Return the (X, Y) coordinate for the center point of the cell that contains the specified text.  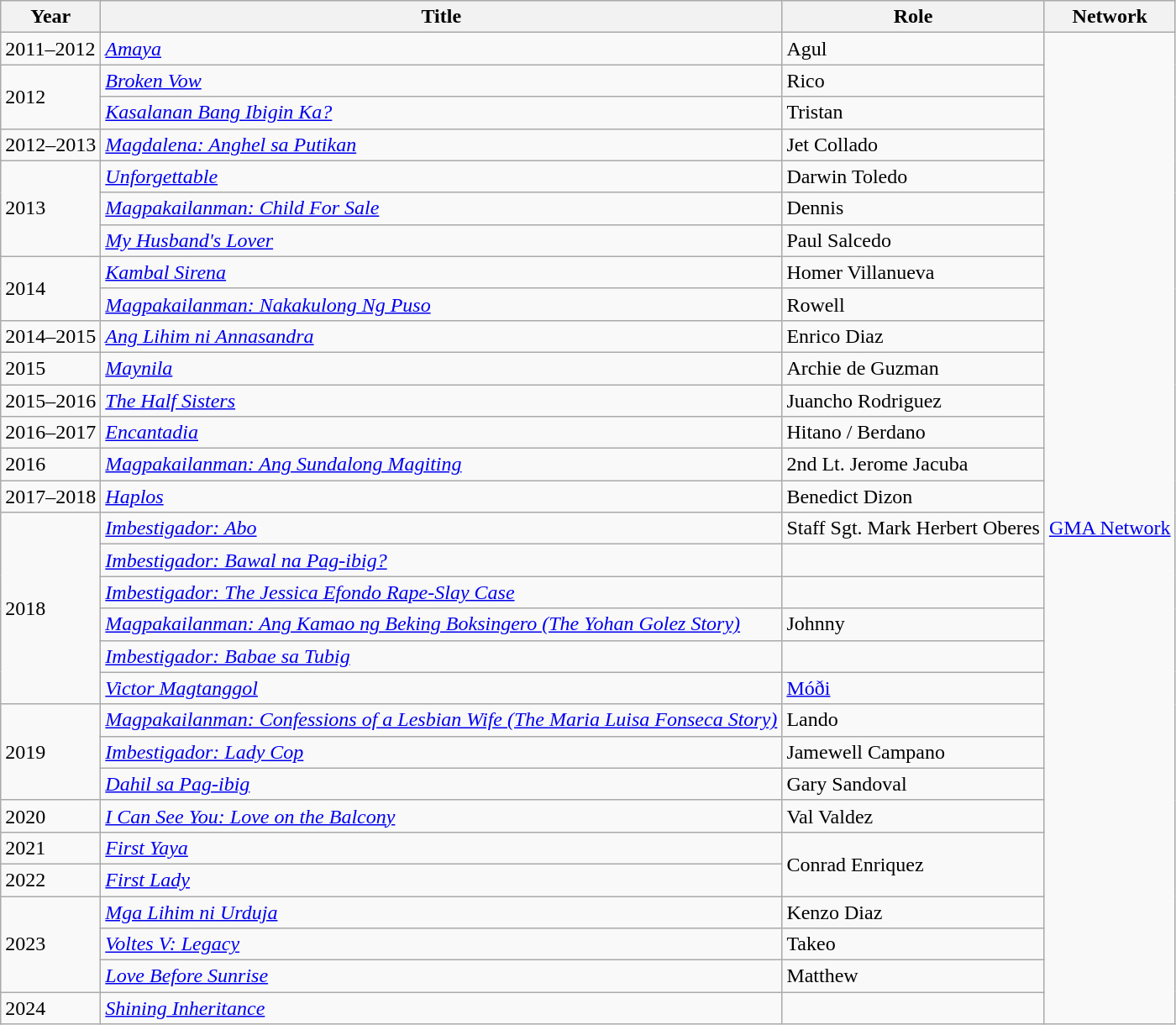
Staff Sgt. Mark Herbert Oberes (914, 528)
Imbestigador: Lady Cop (442, 752)
Magpakailanman: Child For Sale (442, 208)
The Half Sisters (442, 401)
Magdalena: Anghel sa Putikan (442, 145)
Jamewell Campano (914, 752)
2022 (50, 880)
Hitano / Berdano (914, 433)
Encantadia (442, 433)
Lando (914, 720)
Benedict Dizon (914, 497)
Móði (914, 688)
2020 (50, 816)
Homer Villanueva (914, 272)
2011–2012 (50, 49)
Magpakailanman: Nakakulong Ng Puso (442, 304)
Archie de Guzman (914, 368)
Jet Collado (914, 145)
Tristan (914, 113)
Conrad Enriquez (914, 864)
Johnny (914, 624)
Imbestigador: The Jessica Efondo Rape-Slay Case (442, 592)
2016 (50, 465)
Shining Inheritance (442, 1008)
Dennis (914, 208)
Unforgettable (442, 176)
Rico (914, 81)
Imbestigador: Bawal na Pag-ibig? (442, 560)
Matthew (914, 976)
Magpakailanman: Ang Kamao ng Beking Boksingero (The Yohan Golez Story) (442, 624)
Year (50, 17)
Kenzo Diaz (914, 912)
Kasalanan Bang Ibigin Ka? (442, 113)
Enrico Diaz (914, 336)
Network (1110, 17)
2015 (50, 368)
2018 (50, 608)
2017–2018 (50, 497)
2012–2013 (50, 145)
Imbestigador: Abo (442, 528)
Amaya (442, 49)
Gary Sandoval (914, 784)
Darwin Toledo (914, 176)
First Lady (442, 880)
Haplos (442, 497)
Dahil sa Pag-ibig (442, 784)
Agul (914, 49)
2014–2015 (50, 336)
Voltes V: Legacy (442, 944)
2024 (50, 1008)
2012 (50, 97)
First Yaya (442, 848)
GMA Network (1110, 528)
Imbestigador: Babae sa Tubig (442, 656)
2016–2017 (50, 433)
I Can See You: Love on the Balcony (442, 816)
Rowell (914, 304)
Kambal Sirena (442, 272)
Magpakailanman: Confessions of a Lesbian Wife (The Maria Luisa Fonseca Story) (442, 720)
Paul Salcedo (914, 240)
Victor Magtanggol (442, 688)
My Husband's Lover (442, 240)
Maynila (442, 368)
Val Valdez (914, 816)
Juancho Rodriguez (914, 401)
2014 (50, 288)
Title (442, 17)
Role (914, 17)
2nd Lt. Jerome Jacuba (914, 465)
2013 (50, 208)
Ang Lihim ni Annasandra (442, 336)
2023 (50, 944)
2019 (50, 752)
Broken Vow (442, 81)
2015–2016 (50, 401)
Mga Lihim ni Urduja (442, 912)
Love Before Sunrise (442, 976)
Takeo (914, 944)
2021 (50, 848)
Magpakailanman: Ang Sundalong Magiting (442, 465)
